From the cell containing the given text, extract its center point as (x, y) coordinate. 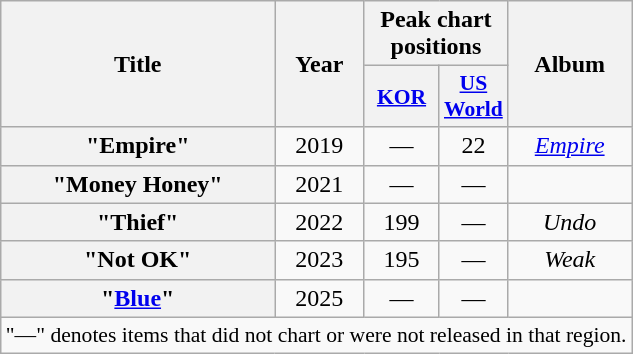
"Blue" (138, 298)
22 (474, 146)
Empire (570, 146)
Year (320, 64)
"Money Honey" (138, 184)
2023 (320, 260)
Album (570, 64)
2025 (320, 298)
2022 (320, 222)
"—" denotes items that did not chart or were not released in that region. (316, 335)
Weak (570, 260)
Title (138, 64)
KOR (402, 96)
199 (402, 222)
2021 (320, 184)
"Thief" (138, 222)
2019 (320, 146)
"Empire" (138, 146)
195 (402, 260)
Peak chart positions (436, 34)
Undo (570, 222)
US World (474, 96)
"Not OK" (138, 260)
